Output the [x, y] coordinate of the center of the cell containing the given text.  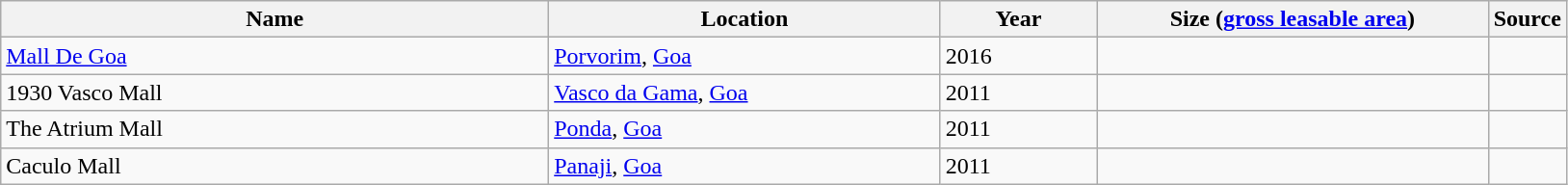
Size (gross leasable area) [1293, 19]
2016 [1019, 56]
Porvorim, Goa [745, 56]
1930 Vasco Mall [275, 92]
Vasco da Gama, Goa [745, 92]
The Atrium Mall [275, 129]
Panaji, Goa [745, 166]
Mall De Goa [275, 56]
Year [1019, 19]
Name [275, 19]
Location [745, 19]
Ponda, Goa [745, 129]
Caculo Mall [275, 166]
Source [1528, 19]
